From the cell containing the given text, extract its center point as [x, y] coordinate. 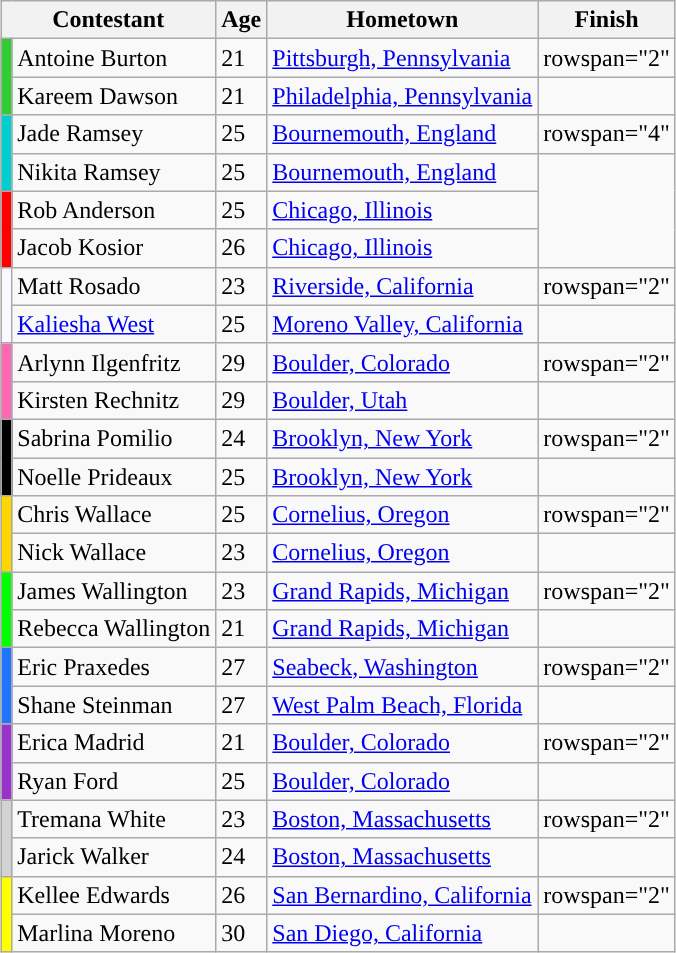
Kirsten Rechnitz [114, 400]
Tremana White [114, 819]
Jacob Kosior [114, 248]
James Wallington [114, 591]
Eric Praxedes [114, 667]
Riverside, California [402, 286]
San Bernardino, California [402, 895]
Pittsburgh, Pennsylvania [402, 58]
Kellee Edwards [114, 895]
Nick Wallace [114, 553]
Jade Ramsey [114, 134]
Arlynn Ilgenfritz [114, 362]
Nikita Ramsey [114, 172]
Philadelphia, Pennsylvania [402, 96]
Kareem Dawson [114, 96]
Matt Rosado [114, 286]
30 [242, 933]
Antoine Burton [114, 58]
San Diego, California [402, 933]
Moreno Valley, California [402, 324]
Erica Madrid [114, 743]
Rob Anderson [114, 210]
Hometown [402, 20]
Contestant [108, 20]
Sabrina Pomilio [114, 438]
Chris Wallace [114, 515]
Marlina Moreno [114, 933]
Shane Steinman [114, 705]
Rebecca Wallington [114, 629]
Seabeck, Washington [402, 667]
Kaliesha West [114, 324]
West Palm Beach, Florida [402, 705]
Finish [607, 20]
rowspan="4" [607, 134]
Boulder, Utah [402, 400]
Jarick Walker [114, 857]
Ryan Ford [114, 781]
Age [242, 20]
Noelle Prideaux [114, 477]
